Search for the cell housing the specified text and yield its (x, y) center coordinate. 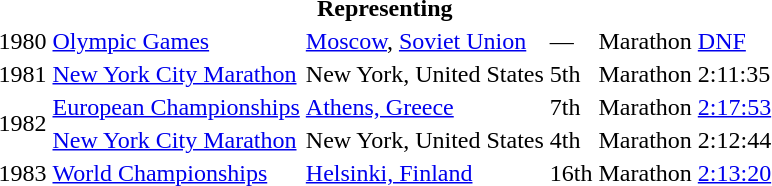
DNF (734, 41)
— (571, 41)
Olympic Games (176, 41)
2:11:35 (734, 74)
4th (571, 140)
2:17:53 (734, 107)
7th (571, 107)
2:12:44 (734, 140)
Athens, Greece (424, 107)
Moscow, Soviet Union (424, 41)
5th (571, 74)
European Championships (176, 107)
